For the text-containing cell, return its midpoint in (X, Y) coordinate format. 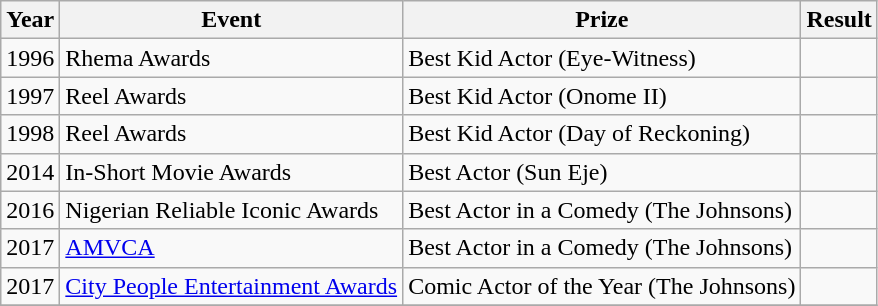
Best Actor (Sun Eje) (602, 172)
1998 (30, 134)
Nigerian Reliable Iconic Awards (232, 210)
2016 (30, 210)
In-Short Movie Awards (232, 172)
Comic Actor of the Year (The Johnsons) (602, 286)
Best Kid Actor (Eye-Witness) (602, 58)
Best Kid Actor (Onome II) (602, 96)
Year (30, 20)
Event (232, 20)
Prize (602, 20)
2014 (30, 172)
1996 (30, 58)
Best Kid Actor (Day of Reckoning) (602, 134)
Result (839, 20)
City People Entertainment Awards (232, 286)
Rhema Awards (232, 58)
AMVCA (232, 248)
1997 (30, 96)
